From the cell containing the given text, extract its center point as [X, Y] coordinate. 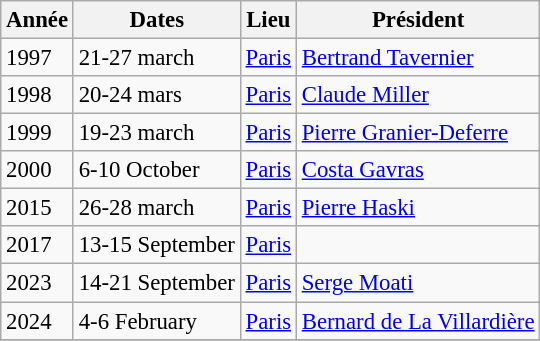
2000 [38, 170]
1997 [38, 58]
20-24 mars [156, 95]
21-27 march [156, 58]
14-21 September [156, 283]
2023 [38, 283]
Costa Gavras [418, 170]
19-23 march [156, 133]
Claude Miller [418, 95]
Dates [156, 20]
26-28 march [156, 208]
2017 [38, 245]
Président [418, 20]
Lieu [268, 20]
6-10 October [156, 170]
1999 [38, 133]
Année [38, 20]
Bernard de La Villardière [418, 321]
Pierre Granier-Deferre [418, 133]
13-15 September [156, 245]
1998 [38, 95]
4-6 February [156, 321]
2024 [38, 321]
2015 [38, 208]
Serge Moati [418, 283]
Pierre Haski [418, 208]
Bertrand Tavernier [418, 58]
